Output the [x, y] coordinate of the center of the cell containing the given text.  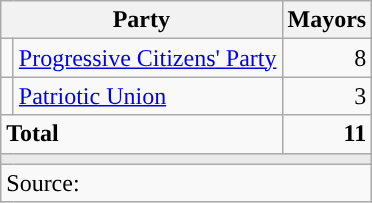
11 [327, 134]
8 [327, 58]
Patriotic Union [148, 96]
Party [142, 20]
Progressive Citizens' Party [148, 58]
Total [142, 134]
Mayors [327, 20]
3 [327, 96]
Source: [186, 183]
